From the cell containing the given text, extract its center point as [X, Y] coordinate. 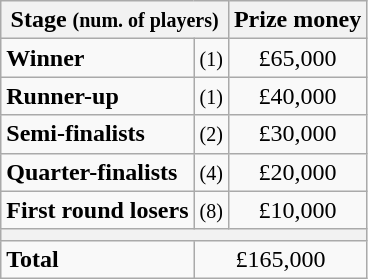
(8) [211, 210]
Runner-up [98, 96]
First round losers [98, 210]
Winner [98, 58]
£165,000 [280, 259]
Prize money [297, 20]
£20,000 [297, 172]
£40,000 [297, 96]
Semi-finalists [98, 134]
Total [98, 259]
Quarter-finalists [98, 172]
(2) [211, 134]
£10,000 [297, 210]
£65,000 [297, 58]
£30,000 [297, 134]
Stage (num. of players) [115, 20]
(4) [211, 172]
